Extract the [X, Y] coordinate from the center of the cell holding the provided text.  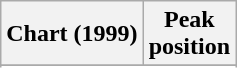
Chart (1999) [72, 34]
Peakposition [189, 34]
